Search for the cell housing the specified text and yield its (X, Y) center coordinate. 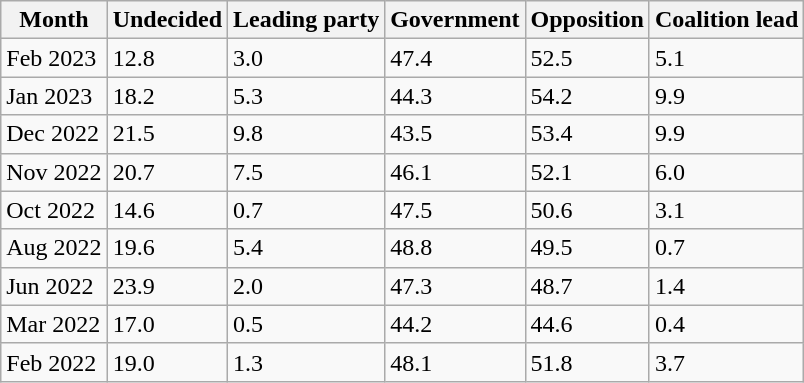
Aug 2022 (54, 248)
Oct 2022 (54, 210)
6.0 (726, 172)
18.2 (167, 96)
48.7 (587, 286)
23.9 (167, 286)
50.6 (587, 210)
7.5 (306, 172)
0.4 (726, 324)
14.6 (167, 210)
3.1 (726, 210)
20.7 (167, 172)
Opposition (587, 20)
44.3 (455, 96)
Dec 2022 (54, 134)
Feb 2023 (54, 58)
21.5 (167, 134)
0.5 (306, 324)
48.1 (455, 362)
Jan 2023 (54, 96)
Nov 2022 (54, 172)
17.0 (167, 324)
Jun 2022 (54, 286)
46.1 (455, 172)
19.6 (167, 248)
44.2 (455, 324)
5.1 (726, 58)
47.3 (455, 286)
52.1 (587, 172)
3.7 (726, 362)
Undecided (167, 20)
43.5 (455, 134)
54.2 (587, 96)
2.0 (306, 286)
1.4 (726, 286)
Coalition lead (726, 20)
1.3 (306, 362)
Government (455, 20)
Mar 2022 (54, 324)
44.6 (587, 324)
Month (54, 20)
9.8 (306, 134)
12.8 (167, 58)
53.4 (587, 134)
49.5 (587, 248)
5.3 (306, 96)
48.8 (455, 248)
51.8 (587, 362)
47.5 (455, 210)
3.0 (306, 58)
Leading party (306, 20)
52.5 (587, 58)
19.0 (167, 362)
Feb 2022 (54, 362)
47.4 (455, 58)
5.4 (306, 248)
